Return the [X, Y] coordinate for the center point of the cell that contains the specified text.  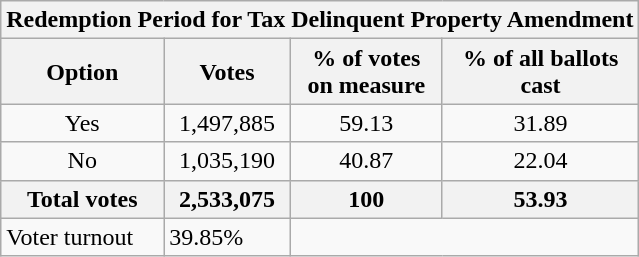
59.13 [366, 123]
Votes [228, 72]
53.93 [540, 199]
Voter turnout [82, 237]
Yes [82, 123]
% of voteson measure [366, 72]
Redemption Period for Tax Delinquent Property Amendment [320, 20]
No [82, 161]
22.04 [540, 161]
40.87 [366, 161]
Total votes [82, 199]
39.85% [228, 237]
% of all ballotscast [540, 72]
100 [366, 199]
31.89 [540, 123]
1,035,190 [228, 161]
Option [82, 72]
1,497,885 [228, 123]
2,533,075 [228, 199]
